Pinpoint the cell where the given text exists, returning its (x, y) midpoint coordinate. 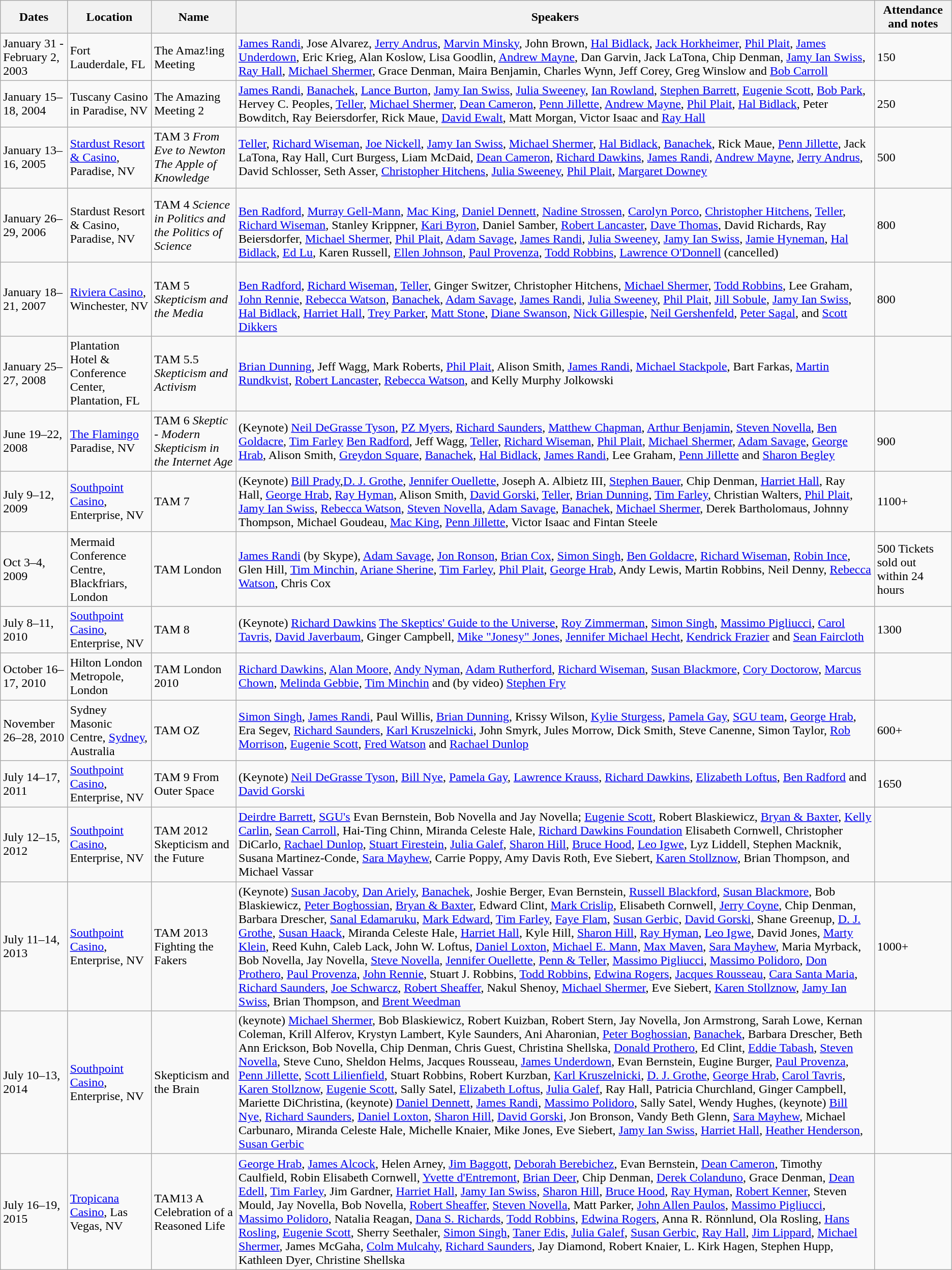
1300 (913, 629)
Plantation Hotel & Conference Center, Plantation, FL (109, 373)
TAM London 2010 (194, 676)
1000+ (913, 946)
July 12–15, 2012 (34, 845)
TAM London (194, 569)
The Amaz!ing Meeting (194, 57)
January 25–27, 2008 (34, 373)
TAM13 A Celebration of a Reasoned Life (194, 1212)
TAM 5 Skepticism and the Media (194, 299)
Name (194, 17)
January 13–16, 2005 (34, 158)
900 (913, 441)
1100+ (913, 502)
TAM 5.5 Skepticism and Activism (194, 373)
Fort Lauderdale, FL (109, 57)
Location (109, 17)
250 (913, 104)
Sydney Masonic Centre, Sydney, Australia (109, 731)
January 31 - February 2, 2003 (34, 57)
June 19–22, 2008 (34, 441)
July 9–12, 2009 (34, 502)
Attendance and notes (913, 17)
October 16–17, 2010 (34, 676)
Skepticism and the Brain (194, 1083)
(Keynote) Neil DeGrasse Tyson, Bill Nye, Pamela Gay, Lawrence Krauss, Richard Dawkins, Elizabeth Loftus, Ben Radford and David Gorski (555, 784)
The Amazing Meeting 2 (194, 104)
January 26–29, 2006 (34, 225)
July 14–17, 2011 (34, 784)
July 11–14, 2013 (34, 946)
150 (913, 57)
TAM 9 From Outer Space (194, 784)
1650 (913, 784)
TAM 6 Skeptic - Modern Skepticism in the Internet Age (194, 441)
Oct 3–4, 2009 (34, 569)
TAM 7 (194, 502)
July 16–19, 2015 (34, 1212)
January 18–21, 2007 (34, 299)
July 10–13, 2014 (34, 1083)
Speakers (555, 17)
July 8–11, 2010 (34, 629)
Dates (34, 17)
Tuscany Casino in Paradise, NV (109, 104)
TAM 3 From Eve to Newton The Apple of Knowledge (194, 158)
600+ (913, 731)
Hilton London Metropole, London (109, 676)
TAM OZ (194, 731)
500 (913, 158)
November 26–28, 2010 (34, 731)
January 15–18, 2004 (34, 104)
TAM 8 (194, 629)
500 Tickets sold out within 24 hours (913, 569)
Mermaid Conference Centre, Blackfriars, London (109, 569)
TAM 2013 Fighting the Fakers (194, 946)
TAM 2012 Skepticism and the Future (194, 845)
Tropicana Casino, Las Vegas, NV (109, 1212)
Riviera Casino, Winchester, NV (109, 299)
TAM 4 Science in Politics and the Politics of Science (194, 225)
The Flamingo Paradise, NV (109, 441)
